Extract the [x, y] coordinate from the center of the cell holding the provided text.  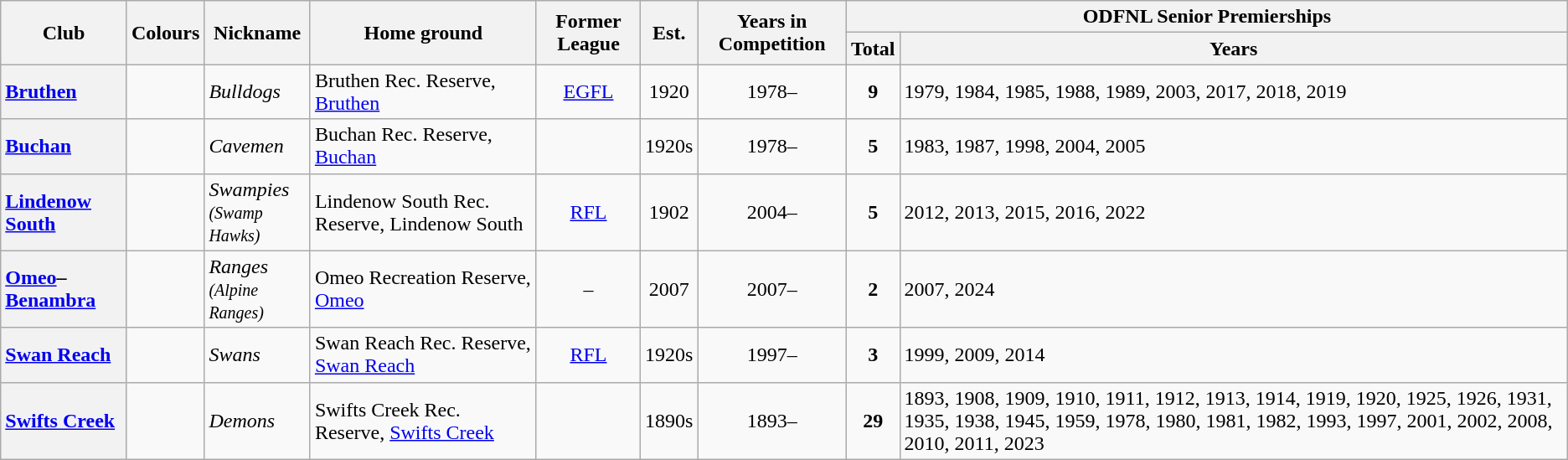
Buchan [64, 146]
EGFL [588, 92]
2004– [772, 212]
1983, 1987, 1998, 2004, 2005 [1233, 146]
Club [64, 33]
1890s [669, 421]
3 [874, 355]
Cavemen [257, 146]
Former League [588, 33]
Demons [257, 421]
Years [1233, 49]
Omeo Recreation Reserve, Omeo [423, 289]
1902 [669, 212]
Buchan Rec. Reserve, Buchan [423, 146]
Swan Reach [64, 355]
– [588, 289]
1979, 1984, 1985, 1988, 1989, 2003, 2017, 2018, 2019 [1233, 92]
1999, 2009, 2014 [1233, 355]
Bruthen Rec. Reserve, Bruthen [423, 92]
1920 [669, 92]
9 [874, 92]
Swans [257, 355]
2007– [772, 289]
29 [874, 421]
Swampies(Swamp Hawks) [257, 212]
Nickname [257, 33]
Omeo–Benambra [64, 289]
Lindenow South [64, 212]
Swifts Creek [64, 421]
2012, 2013, 2015, 2016, 2022 [1233, 212]
Ranges(Alpine Ranges) [257, 289]
ODFNL Senior Premierships [1208, 17]
2 [874, 289]
1997– [772, 355]
Bruthen [64, 92]
2007, 2024 [1233, 289]
Years in Competition [772, 33]
Colours [165, 33]
Lindenow South Rec. Reserve, Lindenow South [423, 212]
Swifts Creek Rec. Reserve, Swifts Creek [423, 421]
Total [874, 49]
Bulldogs [257, 92]
Home ground [423, 33]
2007 [669, 289]
Swan Reach Rec. Reserve, Swan Reach [423, 355]
1893– [772, 421]
Est. [669, 33]
